Search for the cell housing the specified text and yield its [x, y] center coordinate. 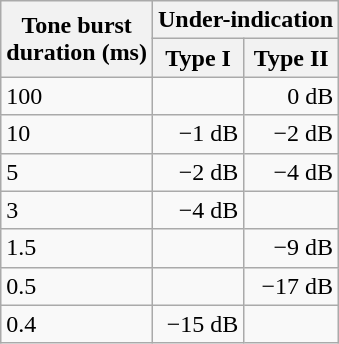
−9 dB [292, 248]
Type I [198, 58]
−17 dB [292, 286]
0 dB [292, 96]
0.4 [77, 324]
10 [77, 134]
Tone burstduration (ms) [77, 39]
−15 dB [198, 324]
Type II [292, 58]
100 [77, 96]
5 [77, 172]
1.5 [77, 248]
0.5 [77, 286]
−1 dB [198, 134]
Under-indication [245, 20]
3 [77, 210]
